From the cell containing the given text, extract its center point as (X, Y) coordinate. 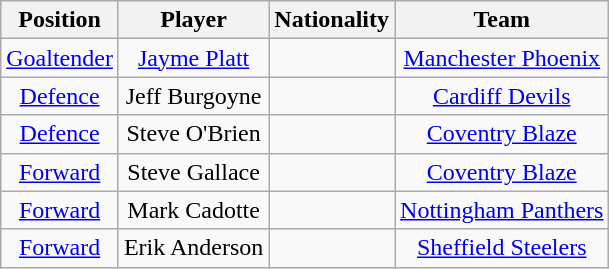
Cardiff Devils (502, 96)
Sheffield Steelers (502, 248)
Player (193, 20)
Mark Cadotte (193, 210)
Jayme Platt (193, 58)
Position (60, 20)
Nottingham Panthers (502, 210)
Erik Anderson (193, 248)
Team (502, 20)
Steve Gallace (193, 172)
Jeff Burgoyne (193, 96)
Manchester Phoenix (502, 58)
Goaltender (60, 58)
Steve O'Brien (193, 134)
Nationality (332, 20)
